Locate the cell with the specified text and output its (X, Y) center coordinate. 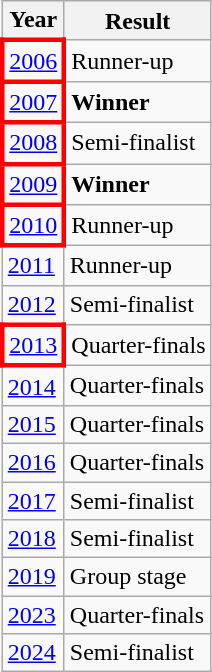
2009 (33, 184)
2015 (33, 424)
Result (138, 21)
2017 (33, 501)
2023 (33, 615)
2016 (33, 462)
2024 (33, 653)
2014 (33, 386)
2018 (33, 539)
2006 (33, 60)
2012 (33, 305)
2010 (33, 226)
Year (33, 21)
Group stage (138, 577)
2011 (33, 266)
2007 (33, 102)
2013 (33, 346)
2008 (33, 142)
2019 (33, 577)
